Identify which cell holds the provided text, then report its [X, Y] central coordinate. 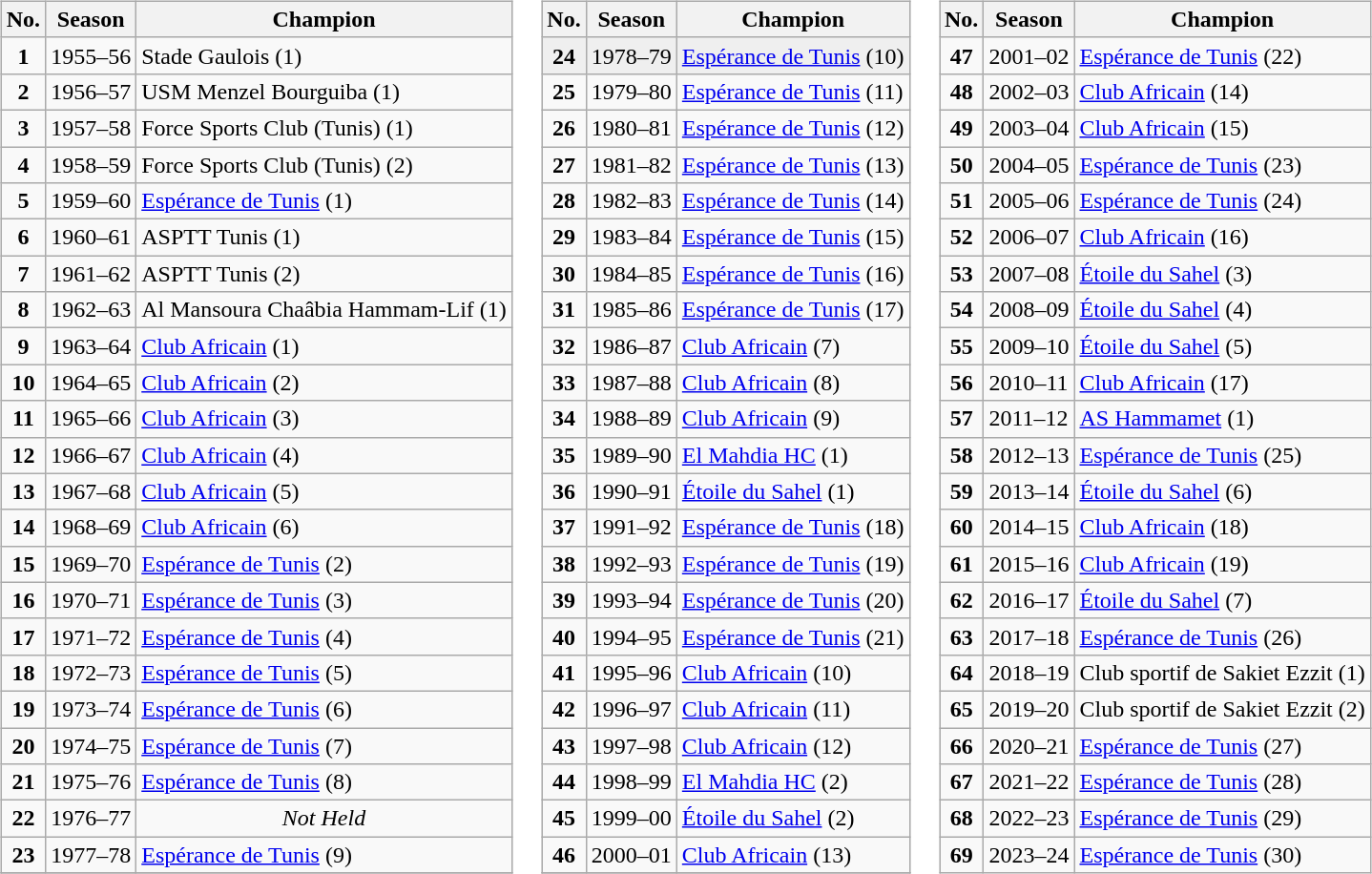
64 [961, 673]
AS Hammamet (1) [1222, 419]
1959–60 [92, 201]
El Mahdia HC (1) [793, 455]
1996–97 [632, 709]
Club Africain (15) [1222, 128]
1974–75 [92, 745]
Club Africain (18) [1222, 528]
1963–64 [92, 346]
63 [961, 636]
Espérance de Tunis (13) [793, 165]
2012–13 [1029, 455]
El Mahdia HC (2) [793, 782]
38 [564, 564]
1956–57 [92, 92]
51 [961, 201]
1960–61 [92, 238]
27 [564, 165]
Club Africain (4) [324, 455]
1957–58 [92, 128]
Espérance de Tunis (19) [793, 564]
2006–07 [1029, 238]
1999–00 [632, 819]
3 [23, 128]
19 [23, 709]
Espérance de Tunis (1) [324, 201]
2019–20 [1029, 709]
52 [961, 238]
69 [961, 855]
62 [961, 600]
2015–16 [1029, 564]
2009–10 [1029, 346]
36 [564, 491]
1983–84 [632, 238]
Club Africain (14) [1222, 92]
Club Africain (3) [324, 419]
Club Africain (5) [324, 491]
ASPTT Tunis (2) [324, 274]
Club Africain (12) [793, 745]
1978–79 [632, 55]
24 [564, 55]
1979–80 [632, 92]
Al Mansoura Chaâbia Hammam-Lif (1) [324, 310]
Espérance de Tunis (10) [793, 55]
Étoile du Sahel (3) [1222, 274]
1988–89 [632, 419]
Club sportif de Sakiet Ezzit (1) [1222, 673]
59 [961, 491]
Club Africain (16) [1222, 238]
Espérance de Tunis (27) [1222, 745]
44 [564, 782]
Espérance de Tunis (14) [793, 201]
Espérance de Tunis (15) [793, 238]
Espérance de Tunis (26) [1222, 636]
Not Held [324, 819]
1992–93 [632, 564]
1980–81 [632, 128]
Espérance de Tunis (2) [324, 564]
34 [564, 419]
65 [961, 709]
46 [564, 855]
1993–94 [632, 600]
1989–90 [632, 455]
39 [564, 600]
2016–17 [1029, 600]
Club Africain (7) [793, 346]
18 [23, 673]
2011–12 [1029, 419]
Étoile du Sahel (2) [793, 819]
7 [23, 274]
67 [961, 782]
Étoile du Sahel (1) [793, 491]
Espérance de Tunis (12) [793, 128]
1977–78 [92, 855]
1 [23, 55]
2017–18 [1029, 636]
Club Africain (19) [1222, 564]
50 [961, 165]
35 [564, 455]
48 [961, 92]
1966–67 [92, 455]
66 [961, 745]
Espérance de Tunis (23) [1222, 165]
Espérance de Tunis (20) [793, 600]
28 [564, 201]
2022–23 [1029, 819]
1998–99 [632, 782]
31 [564, 310]
55 [961, 346]
1972–73 [92, 673]
40 [564, 636]
30 [564, 274]
Étoile du Sahel (7) [1222, 600]
1990–91 [632, 491]
2023–24 [1029, 855]
USM Menzel Bourguiba (1) [324, 92]
1986–87 [632, 346]
53 [961, 274]
Club Africain (2) [324, 383]
47 [961, 55]
1970–71 [92, 600]
4 [23, 165]
23 [23, 855]
1958–59 [92, 165]
Espérance de Tunis (29) [1222, 819]
Espérance de Tunis (18) [793, 528]
16 [23, 600]
1997–98 [632, 745]
Espérance de Tunis (6) [324, 709]
2007–08 [1029, 274]
Club Africain (10) [793, 673]
Espérance de Tunis (21) [793, 636]
20 [23, 745]
Espérance de Tunis (22) [1222, 55]
Stade Gaulois (1) [324, 55]
Espérance de Tunis (7) [324, 745]
2000–01 [632, 855]
2 [23, 92]
1991–92 [632, 528]
21 [23, 782]
Espérance de Tunis (24) [1222, 201]
1982–83 [632, 201]
26 [564, 128]
2020–21 [1029, 745]
Club Africain (6) [324, 528]
17 [23, 636]
1984–85 [632, 274]
1981–82 [632, 165]
Espérance de Tunis (3) [324, 600]
49 [961, 128]
32 [564, 346]
2002–03 [1029, 92]
2008–09 [1029, 310]
1964–65 [92, 383]
Force Sports Club (Tunis) (2) [324, 165]
Force Sports Club (Tunis) (1) [324, 128]
Club Africain (8) [793, 383]
1975–76 [92, 782]
60 [961, 528]
68 [961, 819]
Club Africain (17) [1222, 383]
Espérance de Tunis (4) [324, 636]
5 [23, 201]
12 [23, 455]
10 [23, 383]
1967–68 [92, 491]
2014–15 [1029, 528]
Espérance de Tunis (16) [793, 274]
33 [564, 383]
1969–70 [92, 564]
14 [23, 528]
42 [564, 709]
Espérance de Tunis (5) [324, 673]
2003–04 [1029, 128]
1976–77 [92, 819]
25 [564, 92]
57 [961, 419]
15 [23, 564]
Espérance de Tunis (30) [1222, 855]
Étoile du Sahel (5) [1222, 346]
1965–66 [92, 419]
45 [564, 819]
Espérance de Tunis (17) [793, 310]
Club Africain (1) [324, 346]
37 [564, 528]
61 [961, 564]
2010–11 [1029, 383]
6 [23, 238]
1962–63 [92, 310]
9 [23, 346]
Club Africain (13) [793, 855]
Espérance de Tunis (11) [793, 92]
Espérance de Tunis (25) [1222, 455]
1995–96 [632, 673]
ASPTT Tunis (1) [324, 238]
2013–14 [1029, 491]
Espérance de Tunis (28) [1222, 782]
1973–74 [92, 709]
Étoile du Sahel (6) [1222, 491]
Club Africain (11) [793, 709]
11 [23, 419]
54 [961, 310]
1971–72 [92, 636]
1985–86 [632, 310]
13 [23, 491]
58 [961, 455]
41 [564, 673]
56 [961, 383]
1994–95 [632, 636]
8 [23, 310]
2001–02 [1029, 55]
22 [23, 819]
Club Africain (9) [793, 419]
Espérance de Tunis (8) [324, 782]
29 [564, 238]
1961–62 [92, 274]
2004–05 [1029, 165]
2005–06 [1029, 201]
Étoile du Sahel (4) [1222, 310]
43 [564, 745]
Espérance de Tunis (9) [324, 855]
1987–88 [632, 383]
Club sportif de Sakiet Ezzit (2) [1222, 709]
1955–56 [92, 55]
2021–22 [1029, 782]
2018–19 [1029, 673]
1968–69 [92, 528]
